Extract the (x, y) coordinate from the center of the cell holding the provided text.  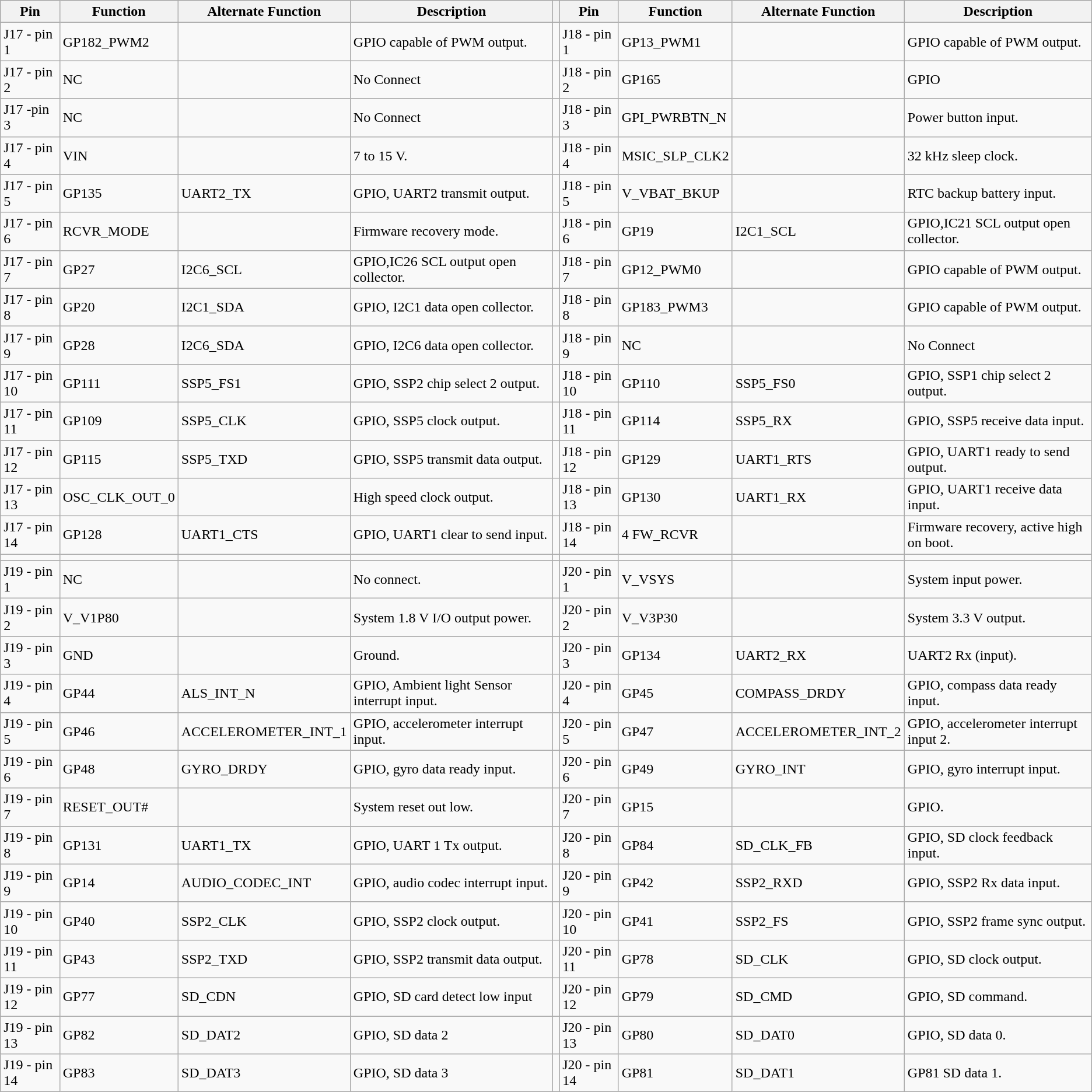
SD_CMD (818, 996)
SSP5_RX (818, 421)
J17 - pin 10 (30, 383)
J20 - pin 2 (589, 617)
J18 - pin 7 (589, 269)
J20 - pin 6 (589, 769)
4 FW_RCVR (675, 535)
GP44 (119, 693)
Firmware recovery, active high on boot. (998, 535)
GP46 (119, 731)
GPIO, I2C1 data open collector. (452, 307)
GP14 (119, 883)
GPIO, SSP2 transmit data output. (452, 959)
SD_CDN (264, 996)
J19 - pin 11 (30, 959)
J20 - pin 12 (589, 996)
J17 - pin 2 (30, 79)
J18 - pin 14 (589, 535)
GP109 (119, 421)
SSP2_FS (818, 921)
SD_CLK_FB (818, 845)
GP183_PWM3 (675, 307)
J18 - pin 11 (589, 421)
GP129 (675, 459)
SD_DAT3 (264, 1073)
GPIO, SD command. (998, 996)
J18 - pin 2 (589, 79)
UART2_RX (818, 656)
MSIC_SLP_CLK2 (675, 155)
SSP5_FS1 (264, 383)
J19 - pin 2 (30, 617)
J19 - pin 4 (30, 693)
UART1_RTS (818, 459)
J17 - pin 7 (30, 269)
GP83 (119, 1073)
GP114 (675, 421)
J19 - pin 9 (30, 883)
System input power. (998, 580)
RTC backup battery input. (998, 194)
GND (119, 656)
I2C1_SCL (818, 231)
J17 - pin 6 (30, 231)
GP115 (119, 459)
GPIO, SD data 2 (452, 1035)
GPIO, gyro interrupt input. (998, 769)
GP77 (119, 996)
32 kHz sleep clock. (998, 155)
GP49 (675, 769)
GP27 (119, 269)
GP130 (675, 497)
GPIO, UART1 clear to send input. (452, 535)
System 1.8 V I/O output power. (452, 617)
SD_DAT0 (818, 1035)
GP80 (675, 1035)
GPIO, SD clock feedback input. (998, 845)
GYRO_INT (818, 769)
J18 - pin 13 (589, 497)
GP40 (119, 921)
J20 - pin 10 (589, 921)
J19 - pin 10 (30, 921)
J18 - pin 6 (589, 231)
GP81 (675, 1073)
GPIO, SSP5 transmit data output. (452, 459)
System 3.3 V output. (998, 617)
GPIO, SD data 0. (998, 1035)
GPIO. (998, 807)
GP81 SD data 1. (998, 1073)
GPIO, SSP2 clock output. (452, 921)
J18 - pin 9 (589, 345)
GP78 (675, 959)
SD_DAT1 (818, 1073)
High speed clock output. (452, 497)
I2C1_SDA (264, 307)
UART2_TX (264, 194)
J19 - pin 1 (30, 580)
GP15 (675, 807)
J19 - pin 6 (30, 769)
GP12_PWM0 (675, 269)
GPIO, SSP2 Rx data input. (998, 883)
J19 - pin 14 (30, 1073)
J20 - pin 9 (589, 883)
UART1_CTS (264, 535)
ACCELEROMETER_INT_1 (264, 731)
GPIO, SD card detect low input (452, 996)
GP135 (119, 194)
GP28 (119, 345)
UART2 Rx (input). (998, 656)
SD_CLK (818, 959)
GP42 (675, 883)
GP20 (119, 307)
GP84 (675, 845)
UART1_TX (264, 845)
GP131 (119, 845)
GP134 (675, 656)
J17 - pin 1 (30, 42)
GPIO,IC26 SCL output open collector. (452, 269)
J18 - pin 4 (589, 155)
GP47 (675, 731)
GP128 (119, 535)
J20 - pin 11 (589, 959)
GPIO, SD data 3 (452, 1073)
J18 - pin 5 (589, 194)
GP13_PWM1 (675, 42)
RCVR_MODE (119, 231)
GP182_PWM2 (119, 42)
Firmware recovery mode. (452, 231)
GPIO (998, 79)
V_V3P30 (675, 617)
GP48 (119, 769)
GP45 (675, 693)
GPIO, SSP5 clock output. (452, 421)
GPIO, accelerometer interrupt input 2. (998, 731)
J18 - pin 1 (589, 42)
VIN (119, 155)
GPIO, compass data ready input. (998, 693)
System reset out low. (452, 807)
7 to 15 V. (452, 155)
V_V1P80 (119, 617)
J19 - pin 8 (30, 845)
V_VSYS (675, 580)
J19 - pin 12 (30, 996)
J18 - pin 8 (589, 307)
SD_DAT2 (264, 1035)
GPIO,IC21 SCL output open collector. (998, 231)
OSC_CLK_OUT_0 (119, 497)
GPIO, gyro data ready input. (452, 769)
J20 - pin 7 (589, 807)
J17 - pin 12 (30, 459)
GP41 (675, 921)
GPIO, SSP5 receive data input. (998, 421)
SSP2_TXD (264, 959)
GPIO, UART1 receive data input. (998, 497)
J20 - pin 14 (589, 1073)
J17 - pin 11 (30, 421)
GPIO, accelerometer interrupt input. (452, 731)
J18 - pin 10 (589, 383)
J17 - pin 9 (30, 345)
J17 - pin 8 (30, 307)
SSP5_TXD (264, 459)
GPIO, UART1 ready to send output. (998, 459)
GP165 (675, 79)
J18 - pin 12 (589, 459)
GPIO, UART2 transmit output. (452, 194)
J17 - pin 13 (30, 497)
GP110 (675, 383)
UART1_RX (818, 497)
GPI_PWRBTN_N (675, 118)
J20 - pin 13 (589, 1035)
GP111 (119, 383)
J20 - pin 8 (589, 845)
GPIO, SSP2 chip select 2 output. (452, 383)
J19 - pin 7 (30, 807)
SSP2_RXD (818, 883)
J19 - pin 3 (30, 656)
ALS_INT_N (264, 693)
SSP2_CLK (264, 921)
GPIO, UART 1 Tx output. (452, 845)
I2C6_SDA (264, 345)
J17 - pin 4 (30, 155)
AUDIO_CODEC_INT (264, 883)
RESET_OUT# (119, 807)
GPIO, SD clock output. (998, 959)
SSP5_FS0 (818, 383)
J20 - pin 1 (589, 580)
J19 - pin 5 (30, 731)
GYRO_DRDY (264, 769)
GP43 (119, 959)
J20 - pin 5 (589, 731)
SSP5_CLK (264, 421)
GPIO, SSP2 frame sync output. (998, 921)
Power button input. (998, 118)
GPIO, audio codec interrupt input. (452, 883)
J17 - pin 14 (30, 535)
J20 - pin 3 (589, 656)
GP19 (675, 231)
GPIO, I2C6 data open collector. (452, 345)
J18 - pin 3 (589, 118)
J17 -pin 3 (30, 118)
J17 - pin 5 (30, 194)
ACCELEROMETER_INT_2 (818, 731)
Ground. (452, 656)
No connect. (452, 580)
GPIO, Ambient light Sensor interrupt input. (452, 693)
GP82 (119, 1035)
I2C6_SCL (264, 269)
COMPASS_DRDY (818, 693)
J20 - pin 4 (589, 693)
V_VBAT_BKUP (675, 194)
J19 - pin 13 (30, 1035)
GPIO, SSP1 chip select 2 output. (998, 383)
GP79 (675, 996)
